Pinpoint the cell where the given text exists, returning its [x, y] midpoint coordinate. 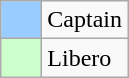
Captain [85, 20]
Libero [85, 58]
